Scan for the cell matching the given text and deliver its (X, Y) coordinate at center. 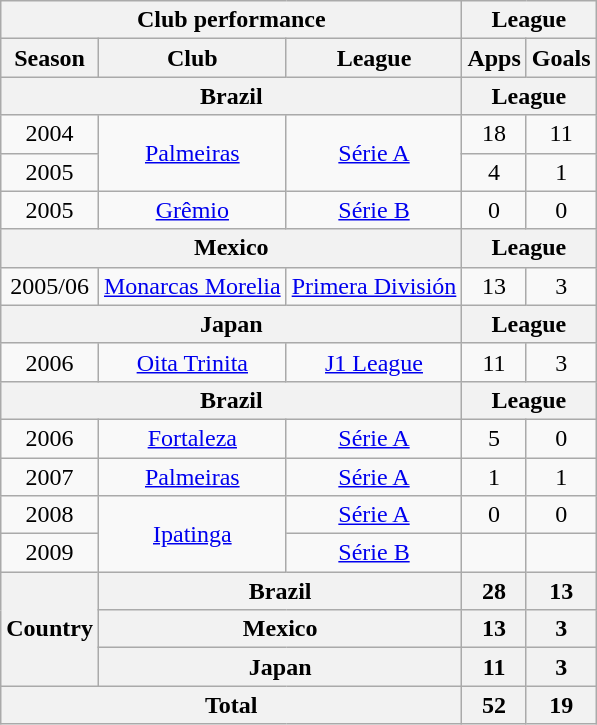
Total (232, 705)
Country (50, 629)
Oita Trinita (192, 362)
2007 (50, 477)
Apps (494, 58)
Season (50, 58)
52 (494, 705)
Club (192, 58)
19 (561, 705)
Fortaleza (192, 438)
5 (494, 438)
2008 (50, 515)
2004 (50, 134)
Primera División (374, 286)
Goals (561, 58)
2009 (50, 553)
Monarcas Morelia (192, 286)
18 (494, 134)
4 (494, 172)
J1 League (374, 362)
2005/06 (50, 286)
Ipatinga (192, 534)
Club performance (232, 20)
28 (494, 591)
Grêmio (192, 210)
